Return the [X, Y] coordinate for the center point of the cell that contains the specified text.  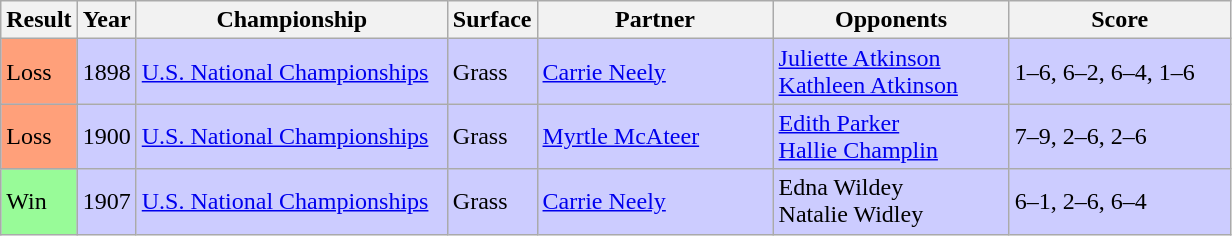
Partner [655, 20]
1907 [106, 202]
Championship [292, 20]
7–9, 2–6, 2–6 [1120, 136]
Surface [492, 20]
Edna Wildey Natalie Widley [891, 202]
Year [106, 20]
6–1, 2–6, 6–4 [1120, 202]
Opponents [891, 20]
Edith Parker Hallie Champlin [891, 136]
Result [39, 20]
1898 [106, 72]
Juliette Atkinson Kathleen Atkinson [891, 72]
Myrtle McAteer [655, 136]
Win [39, 202]
Score [1120, 20]
1900 [106, 136]
1–6, 6–2, 6–4, 1–6 [1120, 72]
